Capture the cell that displays the provided text and extract its (X, Y) central coordinate. 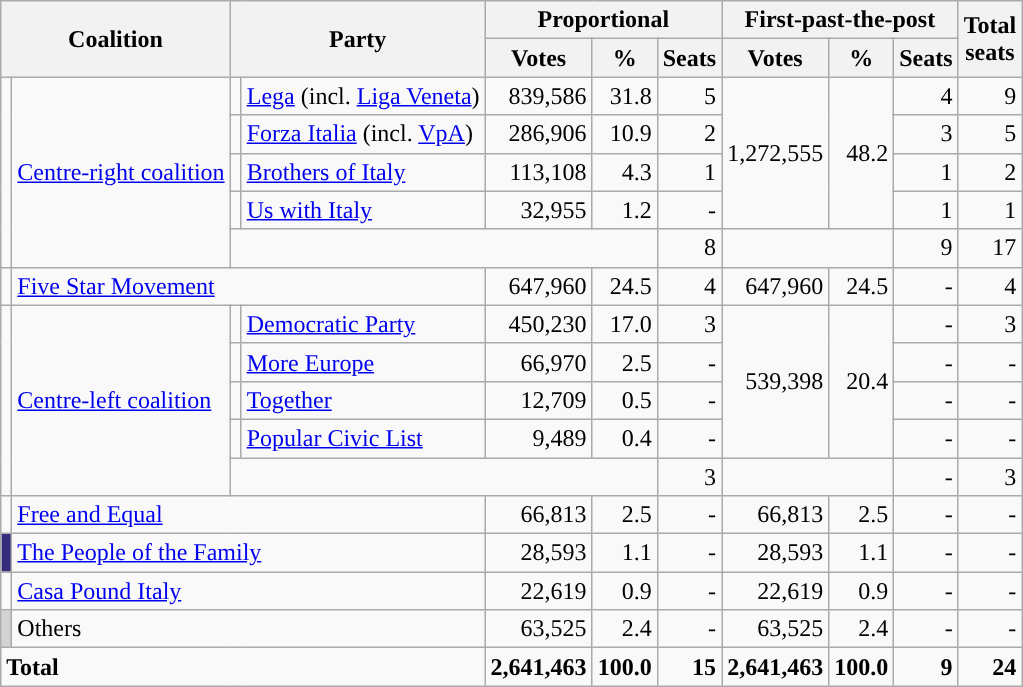
1.2 (624, 210)
Casa Pound Italy (248, 591)
10.9 (624, 134)
Free and Equal (248, 515)
The People of the Family (248, 553)
17 (990, 248)
286,906 (538, 134)
539,398 (776, 381)
Centre-right coalition (121, 172)
1,272,555 (776, 153)
17.0 (624, 324)
32,955 (538, 210)
4.3 (624, 172)
9,489 (538, 438)
Popular Civic List (363, 438)
Party (358, 39)
20.4 (862, 381)
Coalition (116, 39)
12,709 (538, 400)
First-past-the-post (840, 20)
0.5 (624, 400)
113,108 (538, 172)
8 (689, 248)
839,586 (538, 96)
Five Star Movement (248, 286)
Centre-left coalition (121, 400)
Others (248, 629)
Proportional (604, 20)
24 (990, 667)
More Europe (363, 362)
Democratic Party (363, 324)
450,230 (538, 324)
Us with Italy (363, 210)
Forza Italia (incl. VpA) (363, 134)
Together (363, 400)
Total (243, 667)
Lega (incl. Liga Veneta) (363, 96)
Totalseats (990, 39)
48.2 (862, 153)
15 (689, 667)
0.4 (624, 438)
66,970 (538, 362)
Brothers of Italy (363, 172)
31.8 (624, 96)
